From the cell containing the given text, extract its center point as (x, y) coordinate. 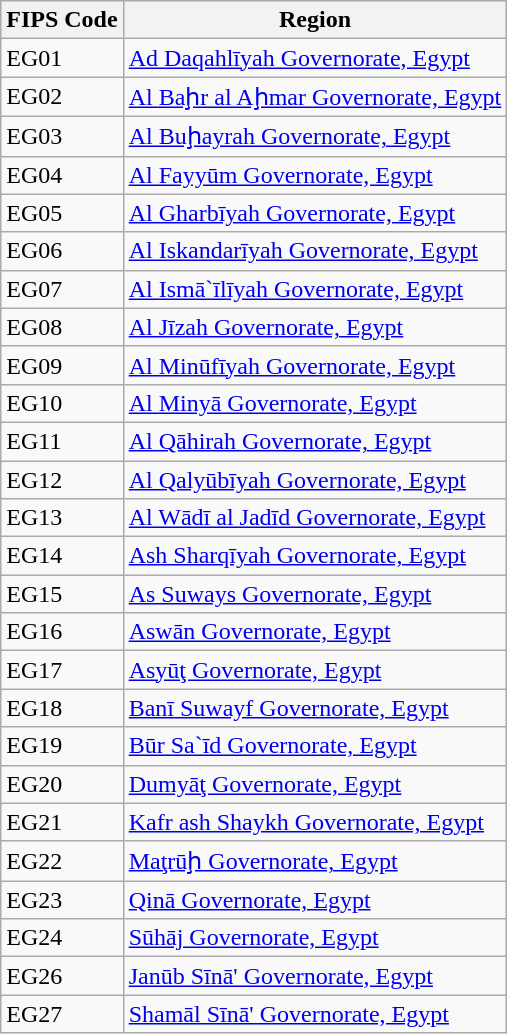
Banī Suwayf Governorate, Egypt (315, 708)
EG08 (62, 327)
EG23 (62, 900)
Al Ismā`īlīyah Governorate, Egypt (315, 289)
EG03 (62, 136)
Region (315, 20)
EG17 (62, 670)
EG11 (62, 441)
FIPS Code (62, 20)
EG14 (62, 556)
EG07 (62, 289)
Ad Daqahlīyah Governorate, Egypt (315, 58)
Al Minyā Governorate, Egypt (315, 403)
Shamāl Sīnā' Governorate, Egypt (315, 1014)
Sūhāj Governorate, Egypt (315, 938)
Al Buḩayrah Governorate, Egypt (315, 136)
Al Fayyūm Governorate, Egypt (315, 175)
Maţrūḩ Governorate, Egypt (315, 861)
Ash Sharqīyah Governorate, Egypt (315, 556)
Kafr ash Shaykh Governorate, Egypt (315, 822)
Al Minūfīyah Governorate, Egypt (315, 365)
EG21 (62, 822)
EG19 (62, 746)
EG06 (62, 251)
EG15 (62, 594)
EG02 (62, 97)
EG27 (62, 1014)
EG24 (62, 938)
EG22 (62, 861)
EG09 (62, 365)
Al Jīzah Governorate, Egypt (315, 327)
Būr Sa`īd Governorate, Egypt (315, 746)
Dumyāţ Governorate, Egypt (315, 784)
EG12 (62, 479)
EG04 (62, 175)
As Suways Governorate, Egypt (315, 594)
EG10 (62, 403)
Al Qāhirah Governorate, Egypt (315, 441)
Aswān Governorate, Egypt (315, 632)
EG01 (62, 58)
EG18 (62, 708)
Al Qalyūbīyah Governorate, Egypt (315, 479)
Al Wādī al Jadīd Governorate, Egypt (315, 518)
Al Baḩr al Aḩmar Governorate, Egypt (315, 97)
EG20 (62, 784)
Qinā Governorate, Egypt (315, 900)
EG13 (62, 518)
EG16 (62, 632)
Janūb Sīnā' Governorate, Egypt (315, 976)
EG05 (62, 213)
Asyūţ Governorate, Egypt (315, 670)
EG26 (62, 976)
Al Iskandarīyah Governorate, Egypt (315, 251)
Al Gharbīyah Governorate, Egypt (315, 213)
